Output the [x, y] coordinate of the center of the cell containing the given text.  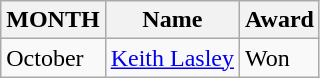
Won [280, 58]
Keith Lasley [172, 58]
MONTH [53, 20]
October [53, 58]
Award [280, 20]
Name [172, 20]
